Pinpoint the cell where the given text exists, returning its [x, y] midpoint coordinate. 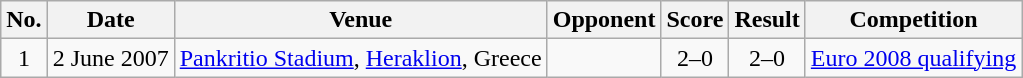
Opponent [604, 20]
Competition [913, 20]
Pankritio Stadium, Heraklion, Greece [360, 58]
Venue [360, 20]
Score [695, 20]
No. [24, 20]
Date [110, 20]
1 [24, 58]
Euro 2008 qualifying [913, 58]
2 June 2007 [110, 58]
Result [767, 20]
